For the text-containing cell, return its midpoint in [X, Y] coordinate format. 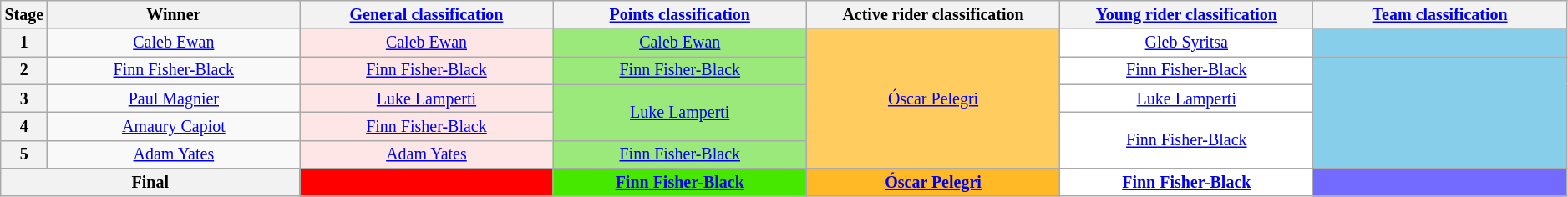
Team classification [1440, 15]
Winner [174, 15]
Amaury Capiot [174, 127]
General classification [426, 15]
5 [24, 154]
3 [24, 98]
Final [150, 182]
Young rider classification [1186, 15]
2 [24, 70]
Points classification [680, 15]
Active rider classification [932, 15]
1 [24, 43]
4 [24, 127]
Paul Magnier [174, 98]
Stage [24, 15]
Gleb Syritsa [1186, 43]
